Provide the [X, Y] coordinate of the cell's center where the given text is located.  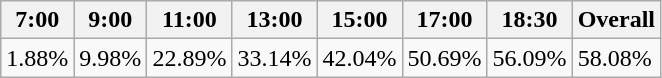
9.98% [110, 58]
58.08% [616, 58]
9:00 [110, 20]
15:00 [360, 20]
13:00 [274, 20]
33.14% [274, 58]
7:00 [38, 20]
11:00 [190, 20]
1.88% [38, 58]
56.09% [530, 58]
17:00 [444, 20]
50.69% [444, 58]
42.04% [360, 58]
22.89% [190, 58]
18:30 [530, 20]
Overall [616, 20]
